Return (X, Y) of the center of cell containing provided text 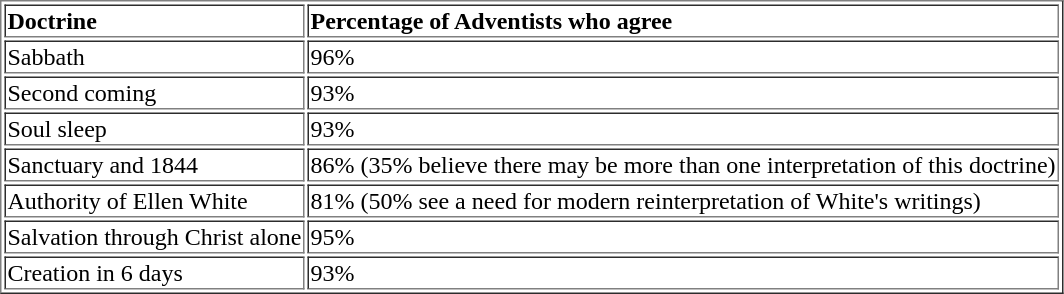
Sabbath (154, 56)
Creation in 6 days (154, 272)
Doctrine (154, 20)
Authority of Ellen White (154, 200)
96% (682, 56)
Salvation through Christ alone (154, 236)
Soul sleep (154, 128)
81% (50% see a need for modern reinterpretation of White's writings) (682, 200)
86% (35% believe there may be more than one interpretation of this doctrine) (682, 164)
95% (682, 236)
Second coming (154, 92)
Percentage of Adventists who agree (682, 20)
Sanctuary and 1844 (154, 164)
